Capture the cell that displays the provided text and extract its (x, y) central coordinate. 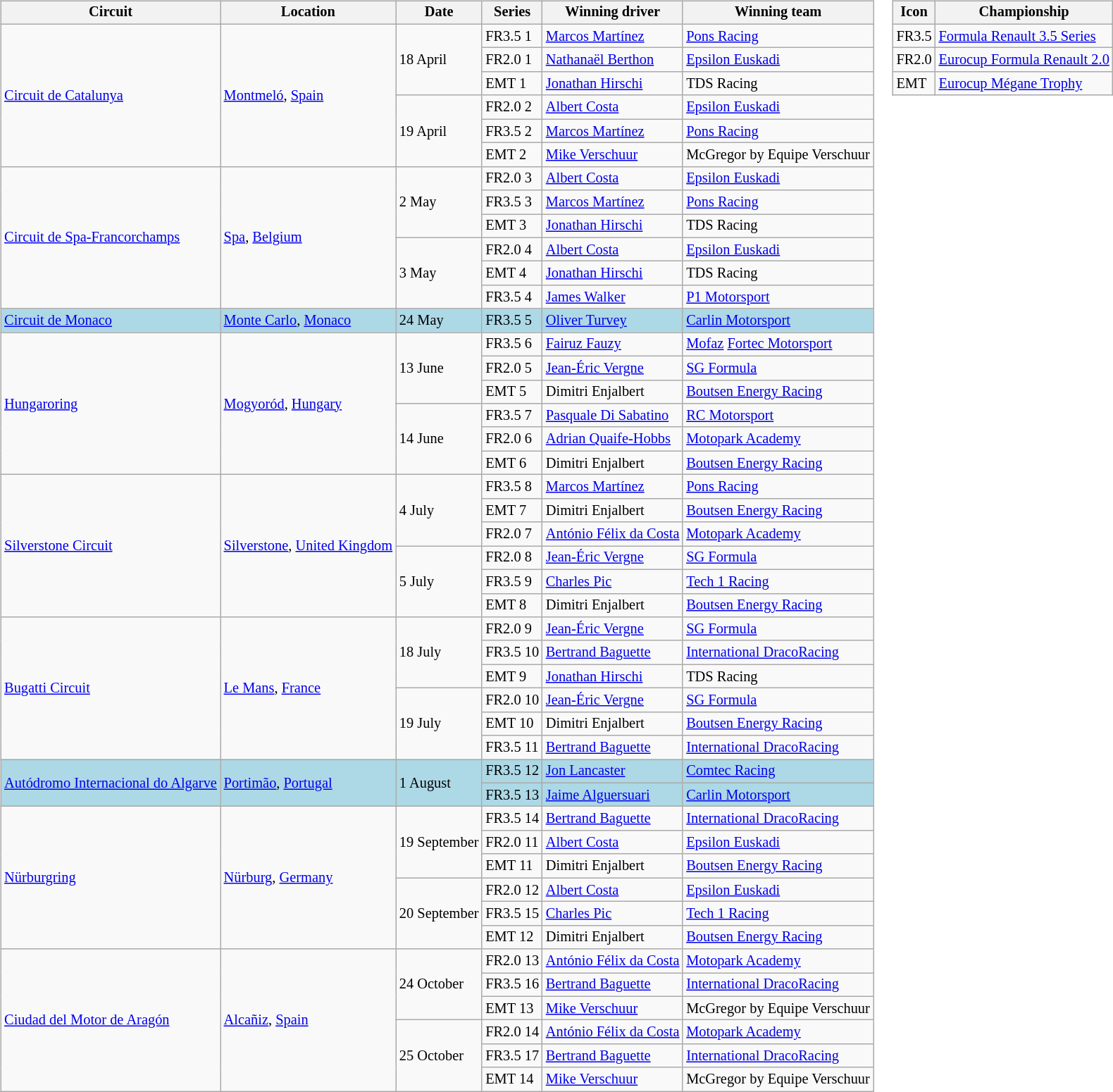
EMT 8 (512, 605)
Ciudad del Motor de Aragón (110, 1020)
Pasquale Di Sabatino (613, 416)
FR2.0 10 (512, 700)
3 May (439, 273)
EMT 7 (512, 510)
FR3.5 15 (512, 914)
Monte Carlo, Monaco (309, 321)
Hungaroring (110, 404)
2 May (439, 201)
Location (309, 13)
EMT 9 (512, 676)
18 April (439, 59)
Circuit de Spa-Francorchamps (110, 237)
FR3.5 (914, 36)
19 April (439, 131)
EMT 6 (512, 463)
Adrian Quaife-Hobbs (613, 439)
EMT 1 (512, 84)
P1 Motorsport (778, 297)
Spa, Belgium (309, 237)
FR3.5 5 (512, 321)
FR2.0 2 (512, 107)
FR2.0 7 (512, 534)
Icon (914, 13)
FR2.0 12 (512, 890)
FR2.0 4 (512, 249)
24 May (439, 321)
19 July (439, 724)
FR3.5 13 (512, 795)
25 October (439, 1055)
Bugatti Circuit (110, 688)
20 September (439, 913)
FR2.0 (914, 60)
24 October (439, 985)
Winning team (778, 13)
EMT 3 (512, 226)
Nathanaël Berthon (613, 60)
Formula Renault 3.5 Series (1024, 36)
Portimão, Portugal (309, 783)
Silverstone Circuit (110, 546)
FR2.0 1 (512, 60)
EMT 11 (512, 866)
FR2.0 8 (512, 558)
FR3.5 16 (512, 985)
Championship (1024, 13)
13 June (439, 368)
EMT 12 (512, 937)
Eurocup Mégane Trophy (1024, 84)
14 June (439, 440)
Silverstone, United Kingdom (309, 546)
FR2.0 6 (512, 439)
FR3.5 6 (512, 345)
EMT 2 (512, 155)
FR3.5 9 (512, 581)
FR3.5 1 (512, 36)
FR2.0 14 (512, 1032)
FR2.0 3 (512, 178)
Winning driver (613, 13)
RC Motorsport (778, 416)
Comtec Racing (778, 771)
EMT 13 (512, 1008)
Mogyoród, Hungary (309, 404)
Fairuz Fauzy (613, 345)
Date (439, 13)
EMT 4 (512, 273)
EMT 10 (512, 724)
18 July (439, 652)
FR3.5 2 (512, 131)
FR3.5 7 (512, 416)
FR3.5 12 (512, 771)
5 July (439, 582)
Le Mans, France (309, 688)
FR2.0 9 (512, 629)
Autódromo Internacional do Algarve (110, 783)
FR3.5 4 (512, 297)
Montmeló, Spain (309, 95)
Alcañiz, Spain (309, 1020)
Jaime Alguersuari (613, 795)
FR2.0 5 (512, 368)
Circuit de Catalunya (110, 95)
Oliver Turvey (613, 321)
FR3.5 10 (512, 652)
FR3.5 11 (512, 747)
EMT 14 (512, 1079)
Nürburgring (110, 878)
EMT (914, 84)
Eurocup Formula Renault 2.0 (1024, 60)
FR2.0 13 (512, 961)
FR3.5 17 (512, 1056)
Series (512, 13)
Jon Lancaster (613, 771)
Circuit de Monaco (110, 321)
Nürburg, Germany (309, 878)
Mofaz Fortec Motorsport (778, 345)
FR3.5 8 (512, 487)
EMT 5 (512, 392)
FR2.0 11 (512, 843)
FR3.5 14 (512, 819)
James Walker (613, 297)
1 August (439, 783)
Circuit (110, 13)
4 July (439, 510)
FR3.5 3 (512, 202)
19 September (439, 843)
